Return (x, y) of the center of cell containing provided text 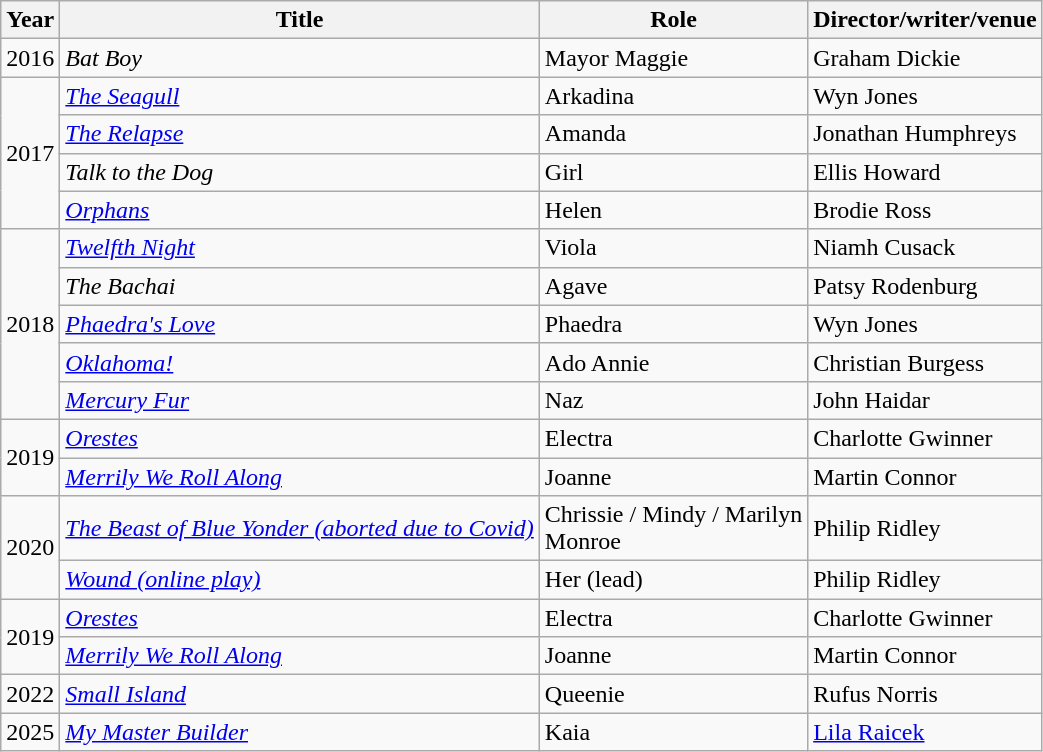
Girl (673, 172)
Bat Boy (300, 58)
Role (673, 20)
Director/writer/venue (926, 20)
Arkadina (673, 96)
Phaedra (673, 324)
Queenie (673, 694)
2020 (30, 548)
2022 (30, 694)
Mayor Maggie (673, 58)
Patsy Rodenburg (926, 286)
Amanda (673, 134)
2016 (30, 58)
Rufus Norris (926, 694)
Agave (673, 286)
The Beast of Blue Yonder (aborted due to Covid) (300, 528)
Graham Dickie (926, 58)
Small Island (300, 694)
2017 (30, 153)
Title (300, 20)
Chrissie / Mindy / MarilynMonroe (673, 528)
Lila Raicek (926, 732)
Wound (online play) (300, 580)
The Bachai (300, 286)
Viola (673, 248)
Her (lead) (673, 580)
Ellis Howard (926, 172)
Kaia (673, 732)
2018 (30, 324)
Jonathan Humphreys (926, 134)
Oklahoma! (300, 362)
Year (30, 20)
Orphans (300, 210)
2025 (30, 732)
Talk to the Dog (300, 172)
Ado Annie (673, 362)
Helen (673, 210)
Christian Burgess (926, 362)
Niamh Cusack (926, 248)
Brodie Ross (926, 210)
The Relapse (300, 134)
The Seagull (300, 96)
Phaedra's Love (300, 324)
My Master Builder (300, 732)
Twelfth Night (300, 248)
Naz (673, 400)
Mercury Fur (300, 400)
John Haidar (926, 400)
